For the text-containing cell, return its midpoint in [X, Y] coordinate format. 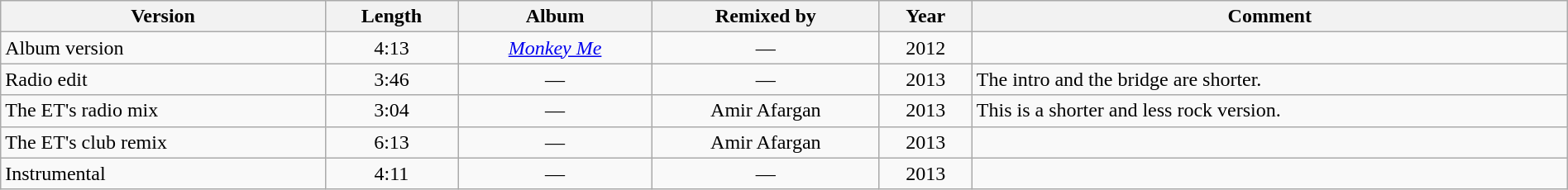
2012 [925, 48]
The intro and the bridge are shorter. [1269, 79]
Comment [1269, 17]
4:11 [391, 173]
6:13 [391, 142]
Monkey Me [556, 48]
4:13 [391, 48]
Album version [164, 48]
3:46 [391, 79]
Remixed by [766, 17]
Radio edit [164, 79]
Version [164, 17]
The ET's radio mix [164, 111]
Instrumental [164, 173]
3:04 [391, 111]
This is a shorter and less rock version. [1269, 111]
The ET's club remix [164, 142]
Album [556, 17]
Length [391, 17]
Year [925, 17]
